Extract the (X, Y) coordinate from the center of the cell holding the provided text.  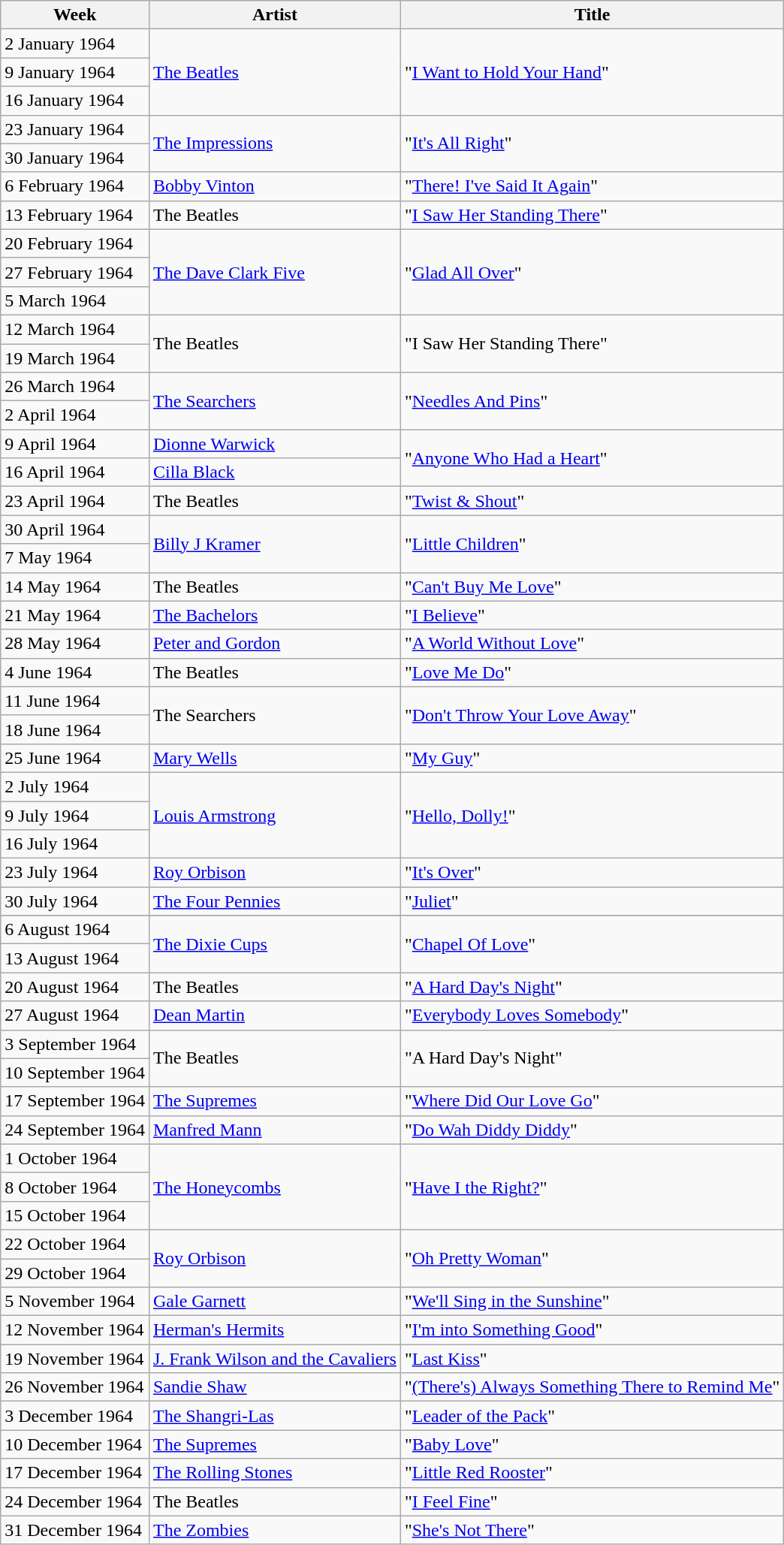
"A World Without Love" (592, 644)
Louis Armstrong (275, 815)
"Where Did Our Love Go" (592, 1101)
The Dave Clark Five (275, 272)
23 April 1964 (75, 501)
13 February 1964 (75, 215)
"Leader of the Pack" (592, 1416)
"Can't Buy Me Love" (592, 587)
Sandie Shaw (275, 1387)
8 October 1964 (75, 1187)
"She's Not There" (592, 1530)
16 January 1964 (75, 101)
The Rolling Stones (275, 1473)
Title (592, 15)
27 February 1964 (75, 272)
"Anyone Who Had a Heart" (592, 458)
Artist (275, 15)
Bobby Vinton (275, 186)
1 October 1964 (75, 1158)
14 May 1964 (75, 587)
"Baby Love" (592, 1444)
15 October 1964 (75, 1215)
17 December 1964 (75, 1473)
16 April 1964 (75, 472)
"I Want to Hold Your Hand" (592, 72)
2 April 1964 (75, 415)
7 May 1964 (75, 558)
30 April 1964 (75, 530)
12 March 1964 (75, 329)
"My Guy" (592, 758)
Mary Wells (275, 758)
23 January 1964 (75, 129)
17 September 1964 (75, 1101)
25 June 1964 (75, 758)
31 December 1964 (75, 1530)
The Honeycombs (275, 1187)
22 October 1964 (75, 1244)
"(There's) Always Something There to Remind Me" (592, 1387)
The Impressions (275, 143)
"There! I've Said It Again" (592, 186)
6 August 1964 (75, 930)
"Twist & Shout" (592, 501)
"Little Children" (592, 544)
9 July 1964 (75, 815)
23 July 1964 (75, 873)
"Hello, Dolly!" (592, 815)
5 November 1964 (75, 1302)
16 July 1964 (75, 844)
The Zombies (275, 1530)
21 May 1964 (75, 615)
The Four Pennies (275, 901)
20 February 1964 (75, 243)
18 June 1964 (75, 729)
29 October 1964 (75, 1273)
4 June 1964 (75, 672)
9 January 1964 (75, 72)
Manfred Mann (275, 1130)
"Little Red Rooster" (592, 1473)
19 March 1964 (75, 358)
Peter and Gordon (275, 644)
J. Frank Wilson and the Cavaliers (275, 1359)
11 June 1964 (75, 701)
24 September 1964 (75, 1130)
Herman's Hermits (275, 1330)
"Everybody Loves Somebody" (592, 1015)
Week (75, 15)
"Glad All Over" (592, 272)
5 March 1964 (75, 300)
The Bachelors (275, 615)
"I Believe" (592, 615)
"Needles And Pins" (592, 401)
Gale Garnett (275, 1302)
"It's Over" (592, 873)
19 November 1964 (75, 1359)
10 December 1964 (75, 1444)
20 August 1964 (75, 987)
"Juliet" (592, 901)
"Don't Throw Your Love Away" (592, 715)
Dionne Warwick (275, 444)
"Last Kiss" (592, 1359)
"Do Wah Diddy Diddy" (592, 1130)
"Love Me Do" (592, 672)
26 November 1964 (75, 1387)
27 August 1964 (75, 1015)
24 December 1964 (75, 1501)
Dean Martin (275, 1015)
26 March 1964 (75, 387)
"It's All Right" (592, 143)
2 July 1964 (75, 786)
30 July 1964 (75, 901)
The Shangri-Las (275, 1416)
30 January 1964 (75, 158)
The Dixie Cups (275, 944)
9 April 1964 (75, 444)
10 September 1964 (75, 1073)
"Oh Pretty Woman" (592, 1258)
"Chapel Of Love" (592, 944)
"Have I the Right?" (592, 1187)
28 May 1964 (75, 644)
"I Feel Fine" (592, 1501)
2 January 1964 (75, 44)
3 September 1964 (75, 1044)
"I'm into Something Good" (592, 1330)
13 August 1964 (75, 958)
"We'll Sing in the Sunshine" (592, 1302)
Billy J Kramer (275, 544)
3 December 1964 (75, 1416)
12 November 1964 (75, 1330)
Cilla Black (275, 472)
6 February 1964 (75, 186)
